Locate the cell with the specified text and output its [x, y] center coordinate. 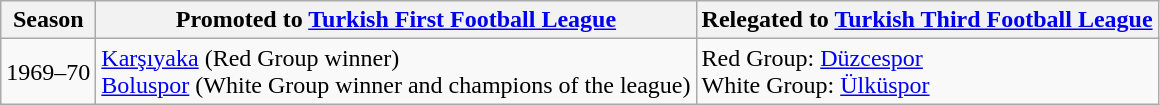
Promoted to Turkish First Football League [396, 20]
Relegated to Turkish Third Football League [927, 20]
Season [48, 20]
1969–70 [48, 72]
Red Group: DüzcesporWhite Group: Ülküspor [927, 72]
Karşıyaka (Red Group winner)Boluspor (White Group winner and champions of the league) [396, 72]
